Find where the given text appears and provide that cell's center as (x, y) coordinate. 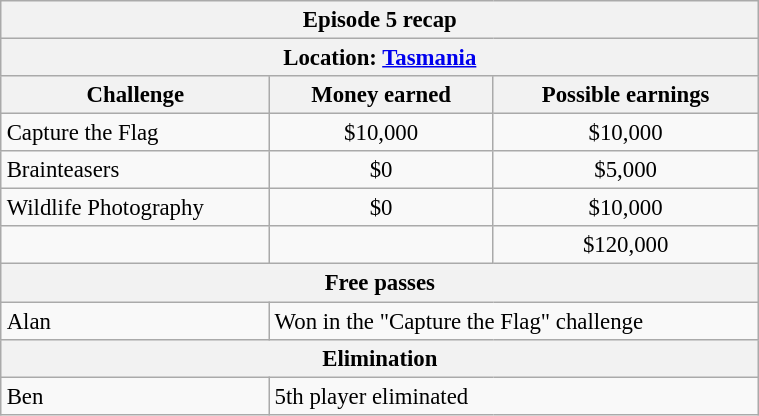
Wildlife Photography (135, 208)
Capture the Flag (135, 133)
Episode 5 recap (380, 20)
Location: Tasmania (380, 57)
Challenge (135, 95)
Possible earnings (626, 95)
Money earned (381, 95)
Ben (135, 396)
$5,000 (626, 170)
5th player eliminated (514, 396)
Won in the "Capture the Flag" challenge (514, 321)
Elimination (380, 358)
Brainteasers (135, 170)
Alan (135, 321)
$120,000 (626, 245)
Free passes (380, 283)
